Extract the (x, y) coordinate from the center of the cell holding the provided text.  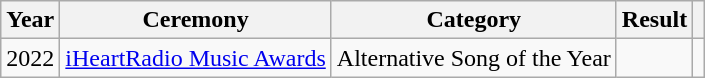
Year (30, 20)
iHeartRadio Music Awards (196, 58)
Result (654, 20)
Category (474, 20)
Ceremony (196, 20)
Alternative Song of the Year (474, 58)
2022 (30, 58)
